Return [x, y] of the center of cell containing provided text 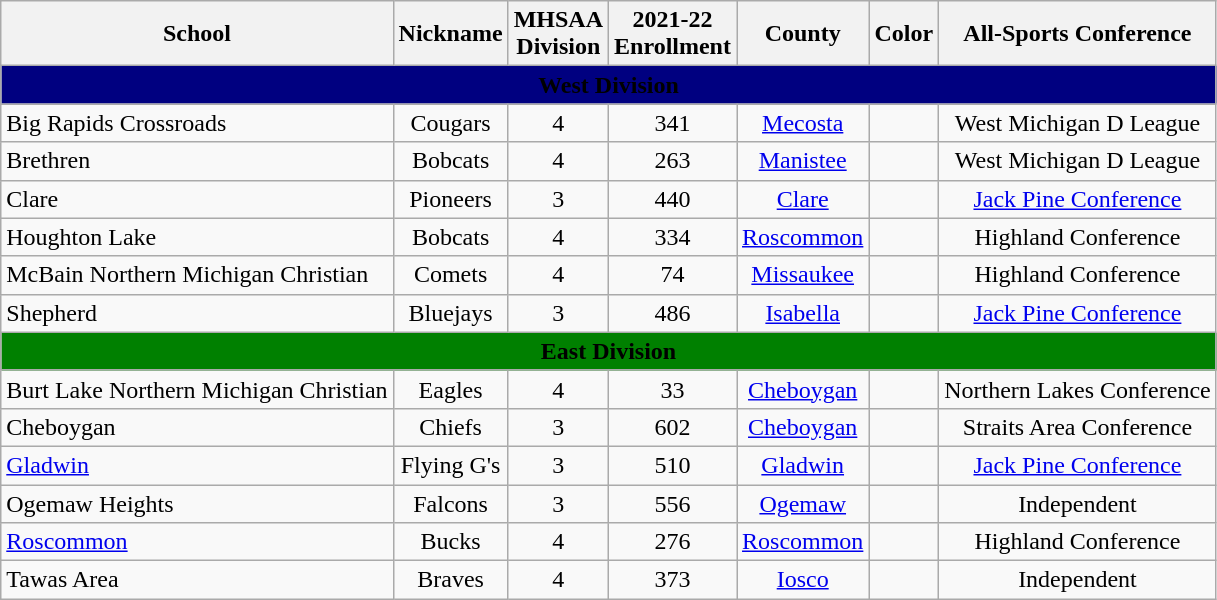
33 [673, 389]
263 [673, 161]
341 [673, 123]
Ogemaw Heights [197, 503]
Straits Area Conference [1078, 427]
Cougars [450, 123]
Brethren [197, 161]
Falcons [450, 503]
Braves [450, 580]
Bluejays [450, 313]
Mecosta [802, 123]
Color [904, 34]
Shepherd [197, 313]
County [802, 34]
MHSAADivision [558, 34]
Northern Lakes Conference [1078, 389]
Flying G's [450, 465]
Big Rapids Crossroads [197, 123]
Manistee [802, 161]
Bucks [450, 542]
Iosco [802, 580]
Isabella [802, 313]
334 [673, 237]
510 [673, 465]
Nickname [450, 34]
School [197, 34]
486 [673, 313]
East Division [608, 351]
Pioneers [450, 199]
Chiefs [450, 427]
Comets [450, 275]
74 [673, 275]
Houghton Lake [197, 237]
West Division [608, 85]
Burt Lake Northern Michigan Christian [197, 389]
Ogemaw [802, 503]
Missaukee [802, 275]
602 [673, 427]
373 [673, 580]
556 [673, 503]
Tawas Area [197, 580]
Eagles [450, 389]
276 [673, 542]
440 [673, 199]
All-Sports Conference [1078, 34]
2021-22Enrollment [673, 34]
McBain Northern Michigan Christian [197, 275]
